Scan for the cell matching the given text and deliver its (X, Y) coordinate at center. 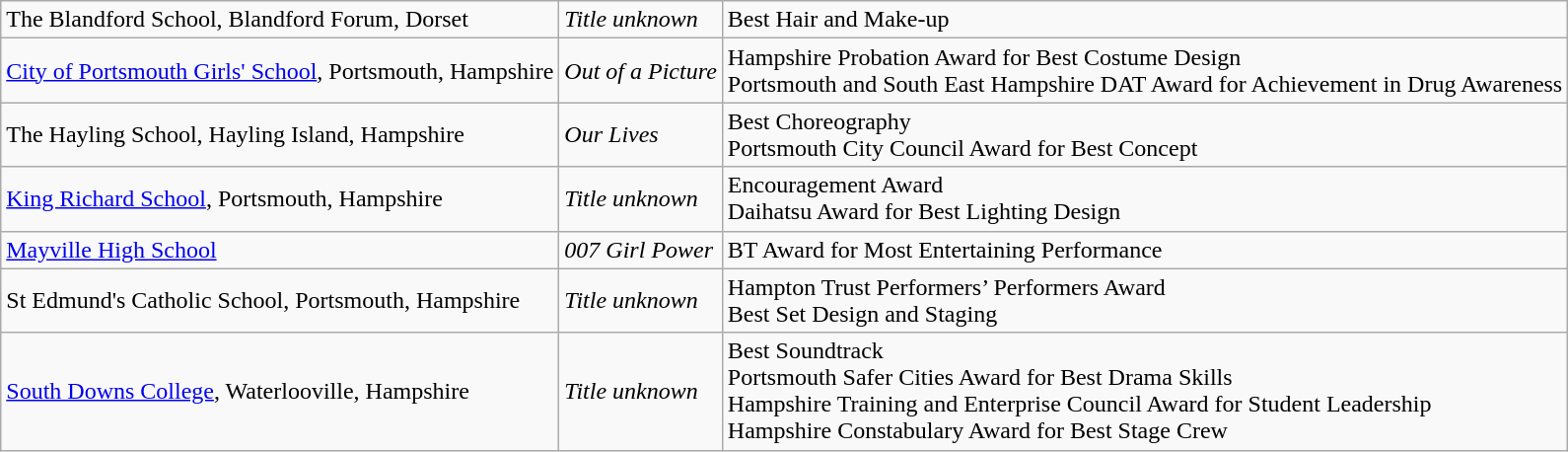
Mayville High School (280, 250)
Encouragement AwardDaihatsu Award for Best Lighting Design (1144, 199)
007 Girl Power (641, 250)
Out of a Picture (641, 71)
Hampton Trust Performers’ Performers AwardBest Set Design and Staging (1144, 300)
City of Portsmouth Girls' School, Portsmouth, Hampshire (280, 71)
Our Lives (641, 134)
St Edmund's Catholic School, Portsmouth, Hampshire (280, 300)
The Hayling School, Hayling Island, Hampshire (280, 134)
Hampshire Probation Award for Best Costume DesignPortsmouth and South East Hampshire DAT Award for Achievement in Drug Awareness (1144, 71)
Best ChoreographyPortsmouth City Council Award for Best Concept (1144, 134)
BT Award for Most Entertaining Performance (1144, 250)
South Downs College, Waterlooville, Hampshire (280, 391)
The Blandford School, Blandford Forum, Dorset (280, 20)
King Richard School, Portsmouth, Hampshire (280, 199)
Best Hair and Make-up (1144, 20)
